Provide the (x, y) coordinate of the cell's center where the given text is located.  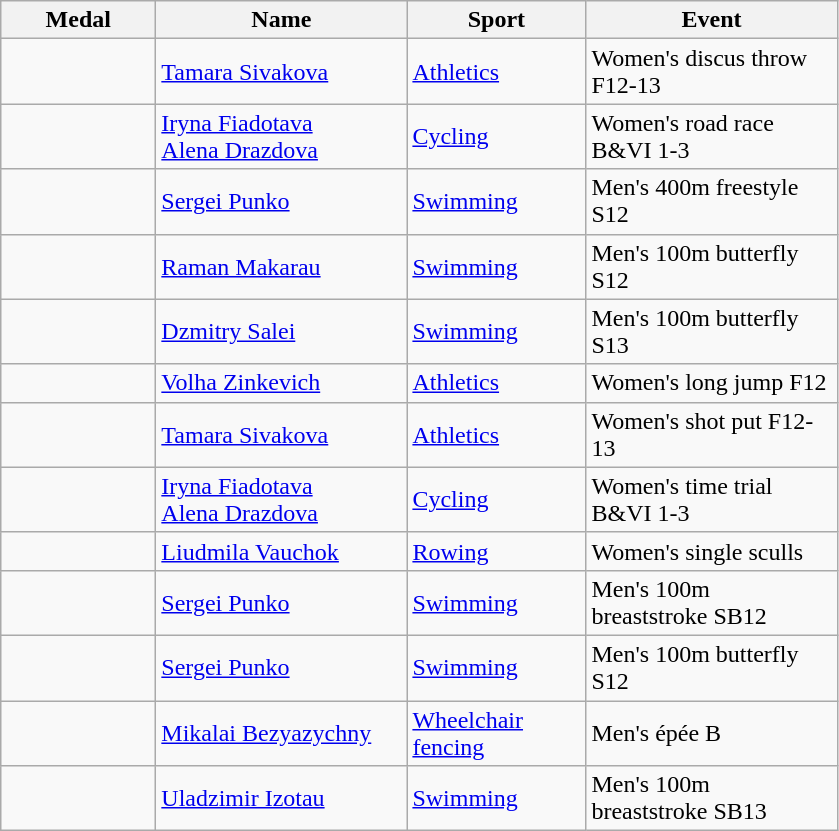
Mikalai Bezyazychny (282, 732)
Liudmila Vauchok (282, 551)
Raman Makarau (282, 266)
Volha Zinkevich (282, 383)
Name (282, 20)
Women's single sculls (712, 551)
Women's road race B&VI 1-3 (712, 136)
Rowing (496, 551)
Women's long jump F12 (712, 383)
Wheelchair fencing (496, 732)
Men's 400m freestyle S12 (712, 202)
Men's épée B (712, 732)
Dzmitry Salei (282, 332)
Women's shot put F12-13 (712, 434)
Women's time trial B&VI 1-3 (712, 500)
Uladzimir Izotau (282, 798)
Medal (78, 20)
Men's 100m butterfly S13 (712, 332)
Men's 100m breaststroke SB12 (712, 602)
Sport (496, 20)
Women's discus throw F12-13 (712, 72)
Event (712, 20)
Men's 100m breaststroke SB13 (712, 798)
